Provide the (X, Y) coordinate of the cell's center where the given text is located.  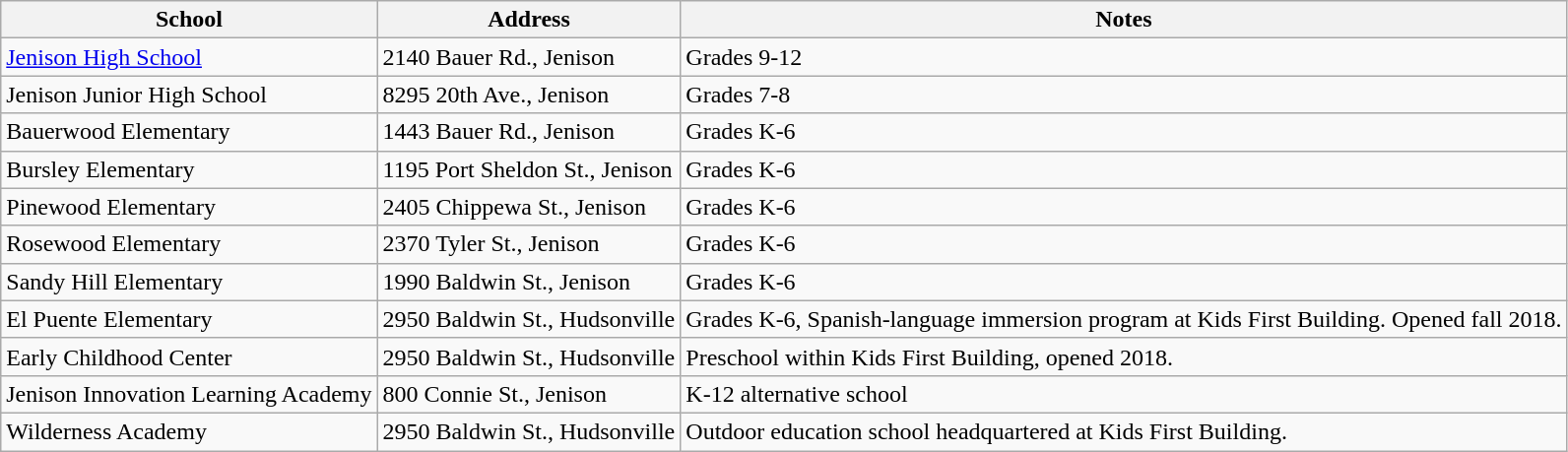
Grades K-6, Spanish-language immersion program at Kids First Building. Opened fall 2018. (1124, 319)
2370 Tyler St., Jenison (529, 244)
2405 Chippewa St., Jenison (529, 207)
Rosewood Elementary (189, 244)
Sandy Hill Elementary (189, 282)
2140 Bauer Rd., Jenison (529, 57)
El Puente Elementary (189, 319)
Jenison High School (189, 57)
School (189, 20)
Jenison Innovation Learning Academy (189, 394)
Grades 9-12 (1124, 57)
Notes (1124, 20)
1443 Bauer Rd., Jenison (529, 132)
Pinewood Elementary (189, 207)
Jenison Junior High School (189, 95)
Bauerwood Elementary (189, 132)
Wilderness Academy (189, 431)
800 Connie St., Jenison (529, 394)
Address (529, 20)
Preschool within Kids First Building, opened 2018. (1124, 356)
Outdoor education school headquartered at Kids First Building. (1124, 431)
Grades 7-8 (1124, 95)
K-12 alternative school (1124, 394)
1195 Port Sheldon St., Jenison (529, 169)
Early Childhood Center (189, 356)
Bursley Elementary (189, 169)
1990 Baldwin St., Jenison (529, 282)
8295 20th Ave., Jenison (529, 95)
